Determine the (x, y) coordinate at the center of the cell enclosing the given text.  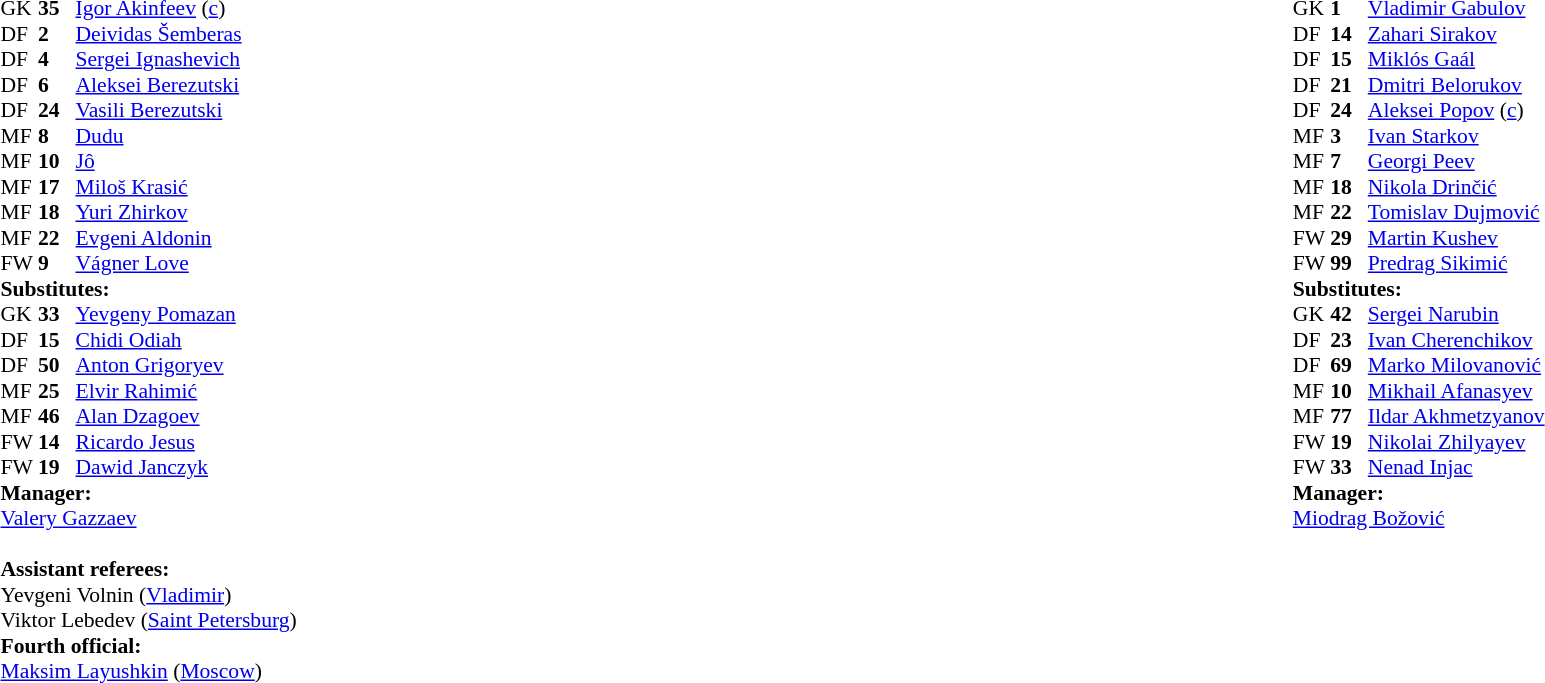
99 (1349, 263)
Vágner Love (186, 263)
46 (57, 417)
Zahari Sirakov (1456, 34)
Vasili Berezutski (186, 111)
Dawid Janczyk (186, 467)
Miodrag Božović (1419, 519)
Ivan Cherenchikov (1456, 340)
Ivan Starkov (1456, 136)
Dmitri Belorukov (1456, 85)
Ildar Akhmetzyanov (1456, 417)
21 (1349, 85)
Elvir Rahimić (186, 391)
4 (57, 59)
Georgi Peev (1456, 161)
Chidi Odiah (186, 340)
Tomislav Dujmović (1456, 213)
25 (57, 391)
Predrag Sikimić (1456, 263)
Miloš Krasić (186, 187)
8 (57, 136)
Jô (186, 161)
Anton Grigoryev (186, 365)
Evgeni Aldonin (186, 238)
Deividas Šemberas (186, 34)
69 (1349, 365)
Nikola Drinčić (1456, 187)
Martin Kushev (1456, 238)
42 (1349, 315)
Marko Milovanović (1456, 365)
23 (1349, 340)
Sergei Ignashevich (186, 59)
Nenad Injac (1456, 467)
6 (57, 85)
Nikolai Zhilyayev (1456, 442)
Sergei Narubin (1456, 315)
Alan Dzagoev (186, 417)
Dudu (186, 136)
9 (57, 263)
Aleksei Berezutski (186, 85)
Ricardo Jesus (186, 442)
2 (57, 34)
29 (1349, 238)
Miklós Gaál (1456, 59)
7 (1349, 161)
Aleksei Popov (c) (1456, 111)
Mikhail Afanasyev (1456, 391)
50 (57, 365)
Yuri Zhirkov (186, 213)
77 (1349, 417)
Yevgeny Pomazan (186, 315)
3 (1349, 136)
17 (57, 187)
